Search for the cell housing the specified text and yield its [X, Y] center coordinate. 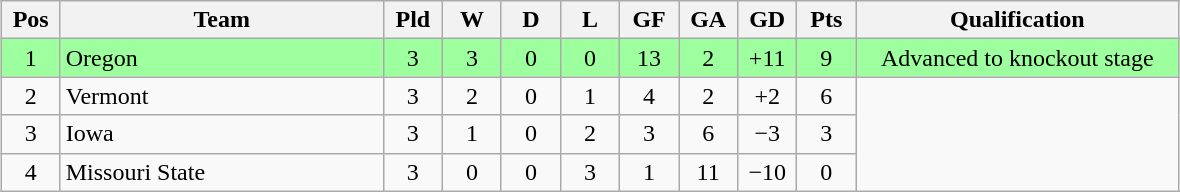
11 [708, 172]
−10 [768, 172]
Iowa [222, 134]
13 [650, 58]
Missouri State [222, 172]
GF [650, 20]
Pos [30, 20]
Pld [412, 20]
Qualification [1018, 20]
9 [826, 58]
GD [768, 20]
Pts [826, 20]
GA [708, 20]
W [472, 20]
−3 [768, 134]
D [530, 20]
+11 [768, 58]
Team [222, 20]
Vermont [222, 96]
L [590, 20]
+2 [768, 96]
Advanced to knockout stage [1018, 58]
Oregon [222, 58]
